Return the (x, y) coordinate for the center point of the cell that contains the specified text.  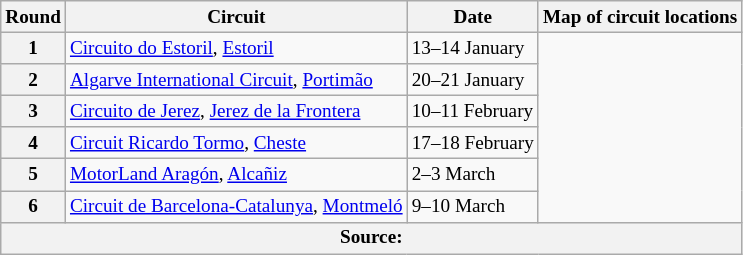
1 (34, 48)
Date (472, 17)
5 (34, 175)
9–10 March (472, 206)
2 (34, 80)
20–21 January (472, 80)
2–3 March (472, 175)
Round (34, 17)
Circuito do Estoril, Estoril (236, 48)
MotorLand Aragón, Alcañiz (236, 175)
Circuit de Barcelona-Catalunya, Montmeló (236, 206)
13–14 January (472, 48)
10–11 February (472, 111)
17–18 February (472, 143)
Circuit Ricardo Tormo, Cheste (236, 143)
Algarve International Circuit, Portimão (236, 80)
Circuito de Jerez, Jerez de la Frontera (236, 111)
3 (34, 111)
Circuit (236, 17)
6 (34, 206)
4 (34, 143)
Source: (372, 238)
Map of circuit locations (640, 17)
